Pinpoint the cell where the given text exists, returning its [x, y] midpoint coordinate. 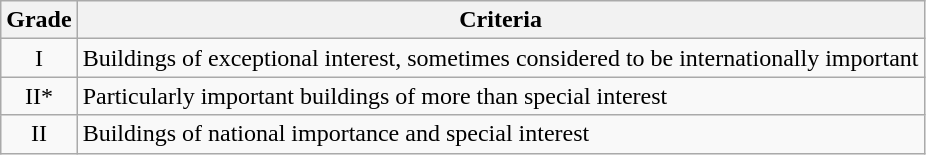
II [39, 134]
II* [39, 96]
Buildings of national importance and special interest [500, 134]
Buildings of exceptional interest, sometimes considered to be internationally important [500, 58]
I [39, 58]
Particularly important buildings of more than special interest [500, 96]
Criteria [500, 20]
Grade [39, 20]
